Determine the [X, Y] coordinate at the center of the cell enclosing the given text.  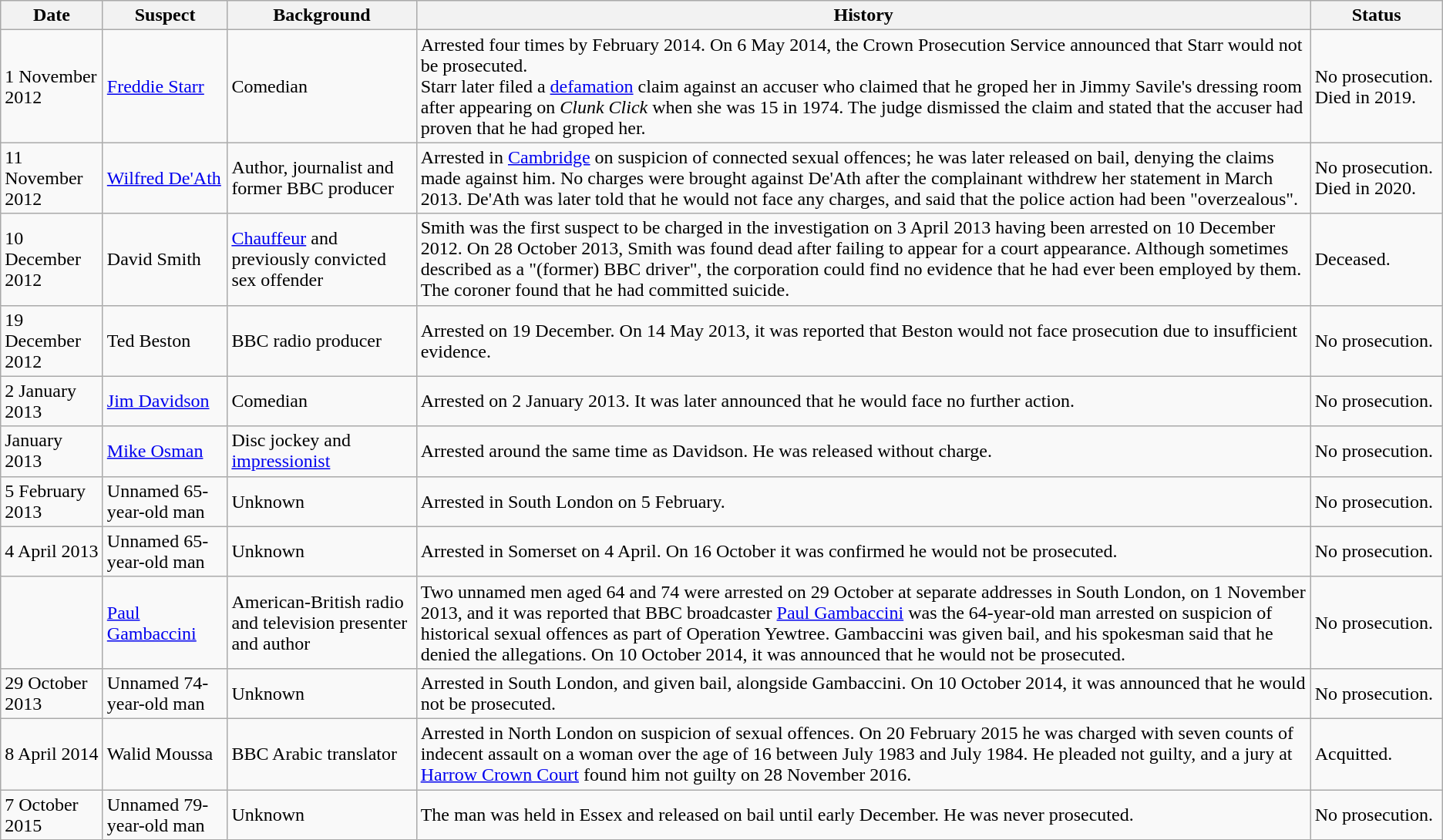
No prosecution. Died in 2019. [1377, 86]
History [863, 15]
Wilfred De'Ath [165, 178]
Author, journalist and former BBC producer [322, 178]
8 April 2014 [52, 754]
BBC radio producer [322, 341]
Unnamed 74-year-old man [165, 694]
29 October 2013 [52, 694]
No prosecution. Died in 2020. [1377, 178]
Disc jockey and impressionist [322, 452]
Deceased. [1377, 259]
Chauffeur and previously convicted sex offender [322, 259]
American-British radio and television presenter and author [322, 623]
7 October 2015 [52, 814]
Acquitted. [1377, 754]
Arrested around the same time as Davidson. He was released without charge. [863, 452]
Background [322, 15]
Arrested on 19 December. On 14 May 2013, it was reported that Beston would not face prosecution due to insufficient evidence. [863, 341]
4 April 2013 [52, 552]
Paul Gambaccini [165, 623]
The man was held in Essex and released on bail until early December. He was never prosecuted. [863, 814]
10 December 2012 [52, 259]
Status [1377, 15]
Mike Osman [165, 452]
Ted Beston [165, 341]
Arrested in South London, and given bail, alongside Gambaccini. On 10 October 2014, it was announced that he would not be prosecuted. [863, 694]
Walid Moussa [165, 754]
BBC Arabic translator [322, 754]
Date [52, 15]
January 2013 [52, 452]
Arrested in South London on 5 February. [863, 501]
19 December 2012 [52, 341]
Freddie Starr [165, 86]
Jim Davidson [165, 401]
Arrested on 2 January 2013. It was later announced that he would face no further action. [863, 401]
1 November 2012 [52, 86]
2 January 2013 [52, 401]
Suspect [165, 15]
5 February 2013 [52, 501]
11 November 2012 [52, 178]
David Smith [165, 259]
Arrested in Somerset on 4 April. On 16 October it was confirmed he would not be prosecuted. [863, 552]
Unnamed 79-year-old man [165, 814]
